Determine the [X, Y] coordinate at the center of the cell enclosing the given text.  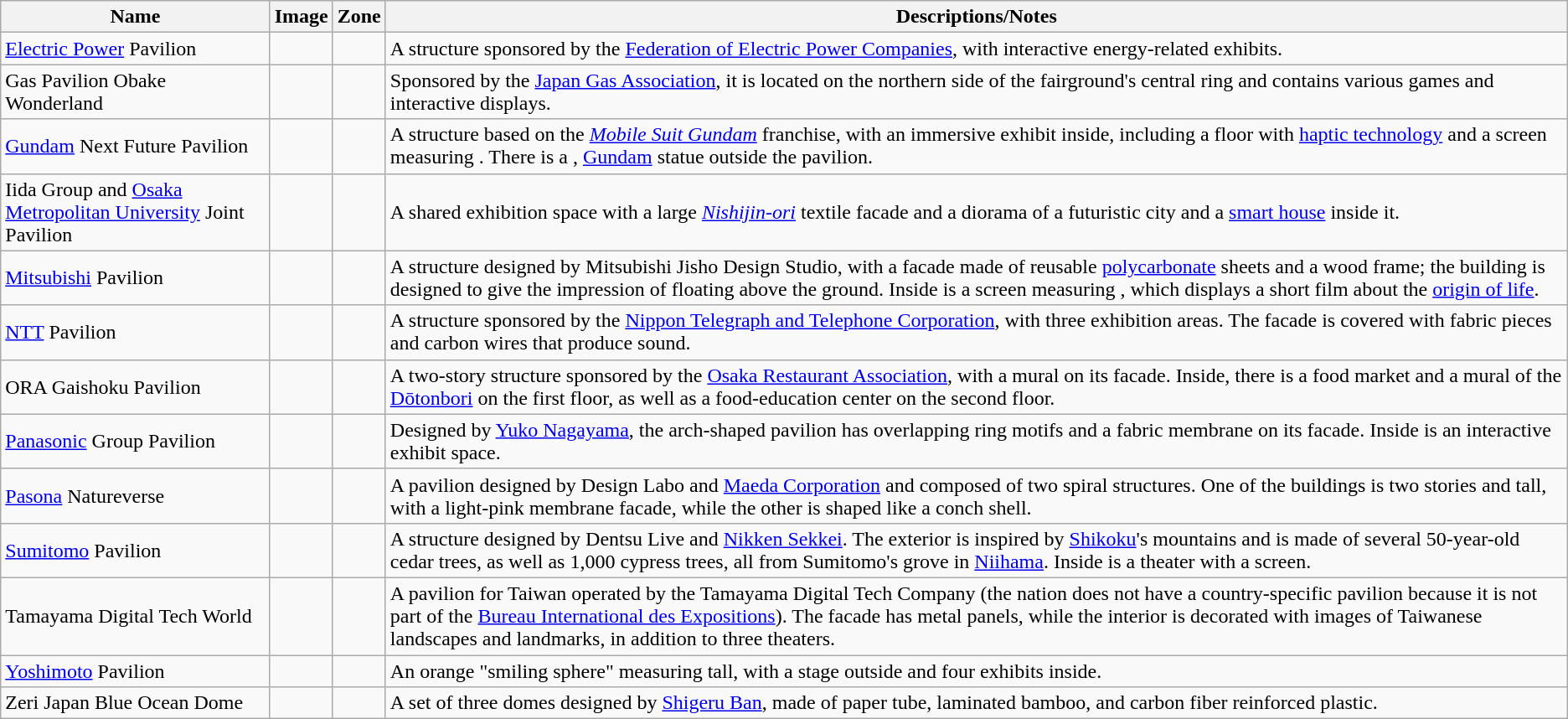
Descriptions/Notes [977, 17]
Electric Power Pavilion [136, 49]
Pasona Natureverse [136, 496]
Image [302, 17]
ORA Gaishoku Pavilion [136, 387]
Tamayama Digital Tech World [136, 616]
An orange "smiling sphere" measuring tall, with a stage outside and four exhibits inside. [977, 671]
A set of three domes designed by Shigeru Ban, made of paper tube, laminated bamboo, and carbon fiber reinforced plastic. [977, 703]
Yoshimoto Pavilion [136, 671]
A structure sponsored by the Federation of Electric Power Companies, with interactive energy-related exhibits. [977, 49]
A shared exhibition space with a large Nishijin-ori textile facade and a diorama of a futuristic city and a smart house inside it. [977, 212]
Gas Pavilion Obake Wonderland [136, 92]
Iida Group and Osaka Metropolitan University Joint Pavilion [136, 212]
Gundam Next Future Pavilion [136, 146]
NTT Pavilion [136, 332]
Mitsubishi Pavilion [136, 278]
Panasonic Group Pavilion [136, 441]
Zeri Japan Blue Ocean Dome [136, 703]
Name [136, 17]
Sumitomo Pavilion [136, 550]
Zone [358, 17]
